Capture the cell that displays the provided text and extract its (x, y) central coordinate. 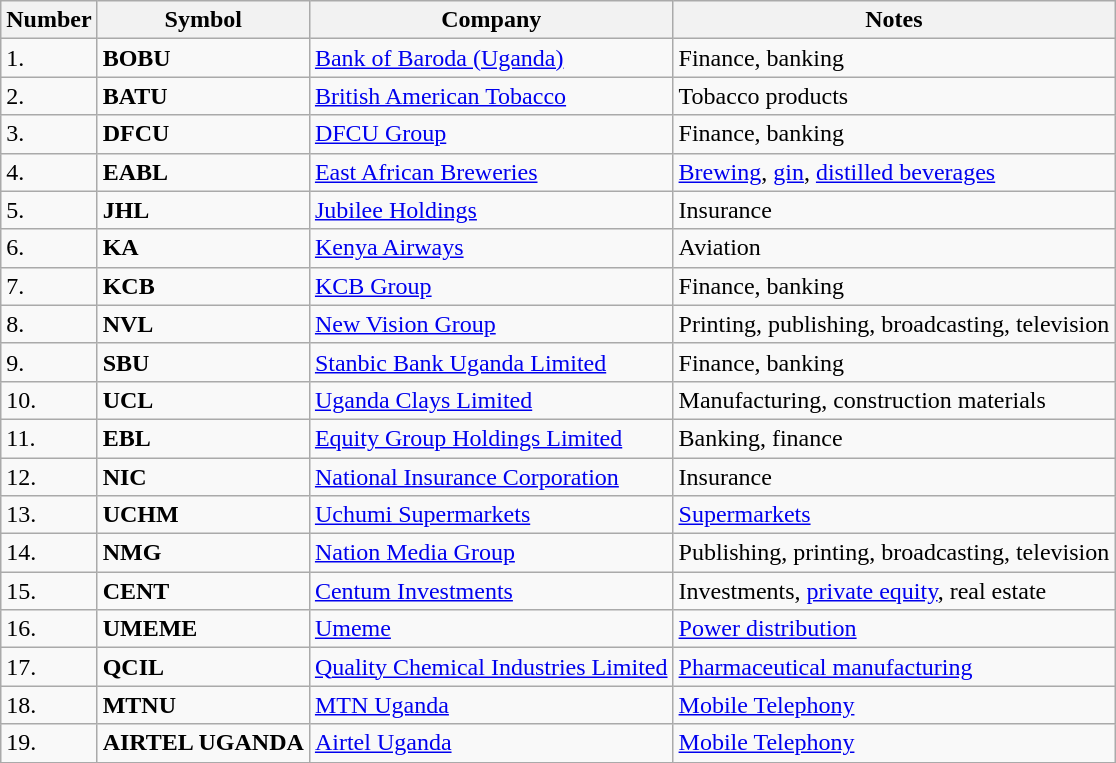
Kenya Airways (491, 248)
6. (49, 248)
7. (49, 286)
5. (49, 210)
UCHM (203, 515)
Investments, private equity, real estate (894, 591)
New Vision Group (491, 324)
Bank of Baroda (Uganda) (491, 58)
CENT (203, 591)
Pharmaceutical manufacturing (894, 667)
Printing, publishing, broadcasting, television (894, 324)
Number (49, 20)
Brewing, gin, distilled beverages (894, 172)
12. (49, 477)
Banking, finance (894, 438)
AIRTEL UGANDA (203, 743)
10. (49, 400)
2. (49, 96)
NVL (203, 324)
EBL (203, 438)
14. (49, 553)
Equity Group Holdings Limited (491, 438)
Airtel Uganda (491, 743)
National Insurance Corporation (491, 477)
Jubilee Holdings (491, 210)
DFCU Group (491, 134)
11. (49, 438)
8. (49, 324)
17. (49, 667)
UMEME (203, 629)
4. (49, 172)
Aviation (894, 248)
Tobacco products (894, 96)
QCIL (203, 667)
British American Tobacco (491, 96)
Power distribution (894, 629)
NMG (203, 553)
Company (491, 20)
Manufacturing, construction materials (894, 400)
MTNU (203, 705)
UCL (203, 400)
1. (49, 58)
3. (49, 134)
KCB Group (491, 286)
Uganda Clays Limited (491, 400)
MTN Uganda (491, 705)
JHL (203, 210)
DFCU (203, 134)
East African Breweries (491, 172)
15. (49, 591)
EABL (203, 172)
BOBU (203, 58)
Notes (894, 20)
Publishing, printing, broadcasting, television (894, 553)
SBU (203, 362)
Uchumi Supermarkets (491, 515)
KA (203, 248)
16. (49, 629)
Centum Investments (491, 591)
Symbol (203, 20)
13. (49, 515)
18. (49, 705)
19. (49, 743)
Quality Chemical Industries Limited (491, 667)
KCB (203, 286)
Nation Media Group (491, 553)
Umeme (491, 629)
Stanbic Bank Uganda Limited (491, 362)
Supermarkets (894, 515)
9. (49, 362)
NIC (203, 477)
BATU (203, 96)
